Extract the [x, y] coordinate from the center of the cell holding the provided text.  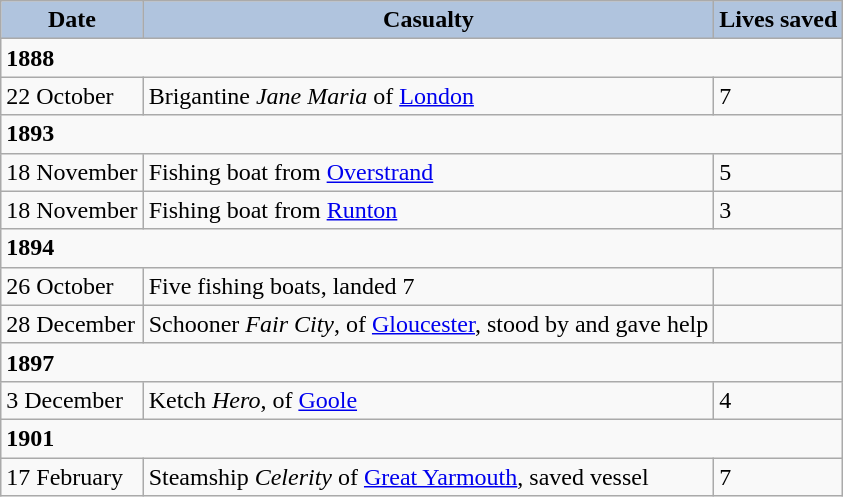
1888 [422, 58]
1897 [422, 362]
Date [72, 20]
5 [778, 172]
Fishing boat from Runton [428, 210]
Fishing boat from Overstrand [428, 172]
Casualty [428, 20]
Schooner Fair City, of Gloucester, stood by and gave help [428, 324]
Ketch Hero, of Goole [428, 400]
4 [778, 400]
1893 [422, 134]
17 February [72, 477]
3 [778, 210]
Brigantine Jane Maria of London [428, 96]
22 October [72, 96]
26 October [72, 286]
3 December [72, 400]
Lives saved [778, 20]
28 December [72, 324]
Steamship Celerity of Great Yarmouth, saved vessel [428, 477]
1894 [422, 248]
1901 [422, 438]
Five fishing boats, landed 7 [428, 286]
